Extract the (X, Y) coordinate from the center of the cell holding the provided text.  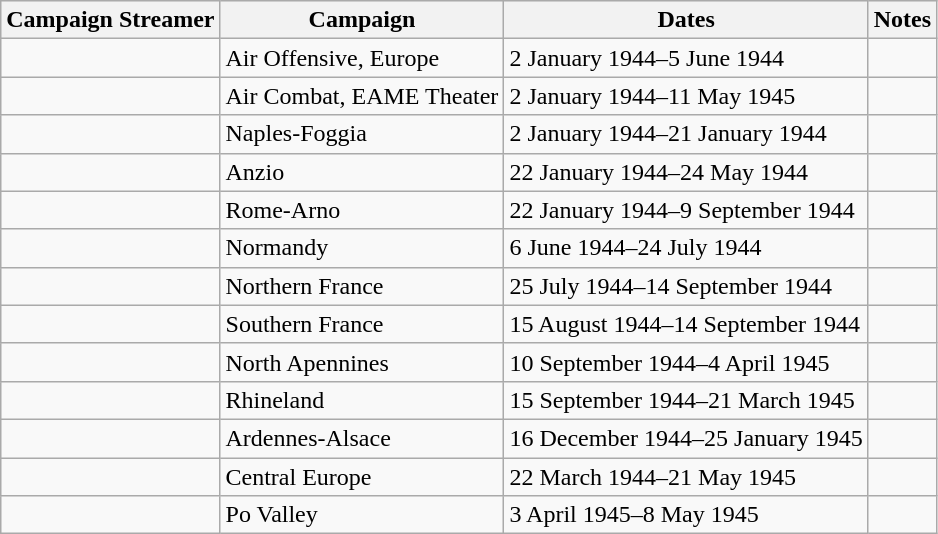
15 August 1944–14 September 1944 (686, 324)
2 January 1944–21 January 1944 (686, 134)
6 June 1944–24 July 1944 (686, 248)
Normandy (362, 248)
Northern France (362, 286)
15 September 1944–21 March 1945 (686, 400)
Campaign (362, 20)
Air Combat, EAME Theater (362, 96)
3 April 1945–8 May 1945 (686, 515)
Rome-Arno (362, 210)
10 September 1944–4 April 1945 (686, 362)
Air Offensive, Europe (362, 58)
Campaign Streamer (110, 20)
16 December 1944–25 January 1945 (686, 438)
Dates (686, 20)
22 January 1944–24 May 1944 (686, 172)
North Apennines (362, 362)
Notes (902, 20)
Central Europe (362, 477)
25 July 1944–14 September 1944 (686, 286)
Southern France (362, 324)
Naples-Foggia (362, 134)
Ardennes-Alsace (362, 438)
Po Valley (362, 515)
22 March 1944–21 May 1945 (686, 477)
2 January 1944–5 June 1944 (686, 58)
2 January 1944–11 May 1945 (686, 96)
Anzio (362, 172)
Rhineland (362, 400)
22 January 1944–9 September 1944 (686, 210)
